For the text-containing cell, return its midpoint in [x, y] coordinate format. 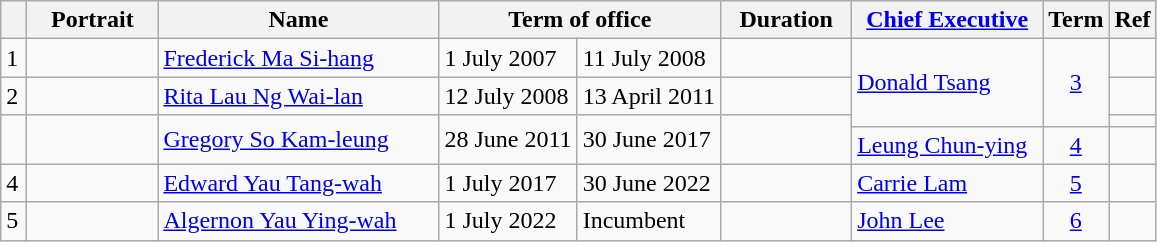
Edward Yau Tang-wah [298, 183]
28 June 2011 [508, 140]
Rita Lau Ng Wai-lan [298, 96]
Term of office [580, 20]
1 July 2022 [508, 221]
1 July 2017 [508, 183]
Term [1076, 20]
Portrait [92, 20]
30 June 2017 [649, 140]
Donald Tsang [948, 82]
Duration [786, 20]
3 [1076, 82]
12 July 2008 [508, 96]
John Lee [948, 221]
Name [298, 20]
Chief Executive [948, 20]
Leung Chun-ying [948, 145]
Carrie Lam [948, 183]
30 June 2022 [649, 183]
2 [14, 96]
Frederick Ma Si-hang [298, 58]
11 July 2008 [649, 58]
1 July 2007 [508, 58]
13 April 2011 [649, 96]
1 [14, 58]
6 [1076, 221]
Algernon Yau Ying-wah [298, 221]
Gregory So Kam-leung [298, 140]
Incumbent [649, 221]
Ref [1132, 20]
